Output the [X, Y] coordinate of the center of the cell containing the given text.  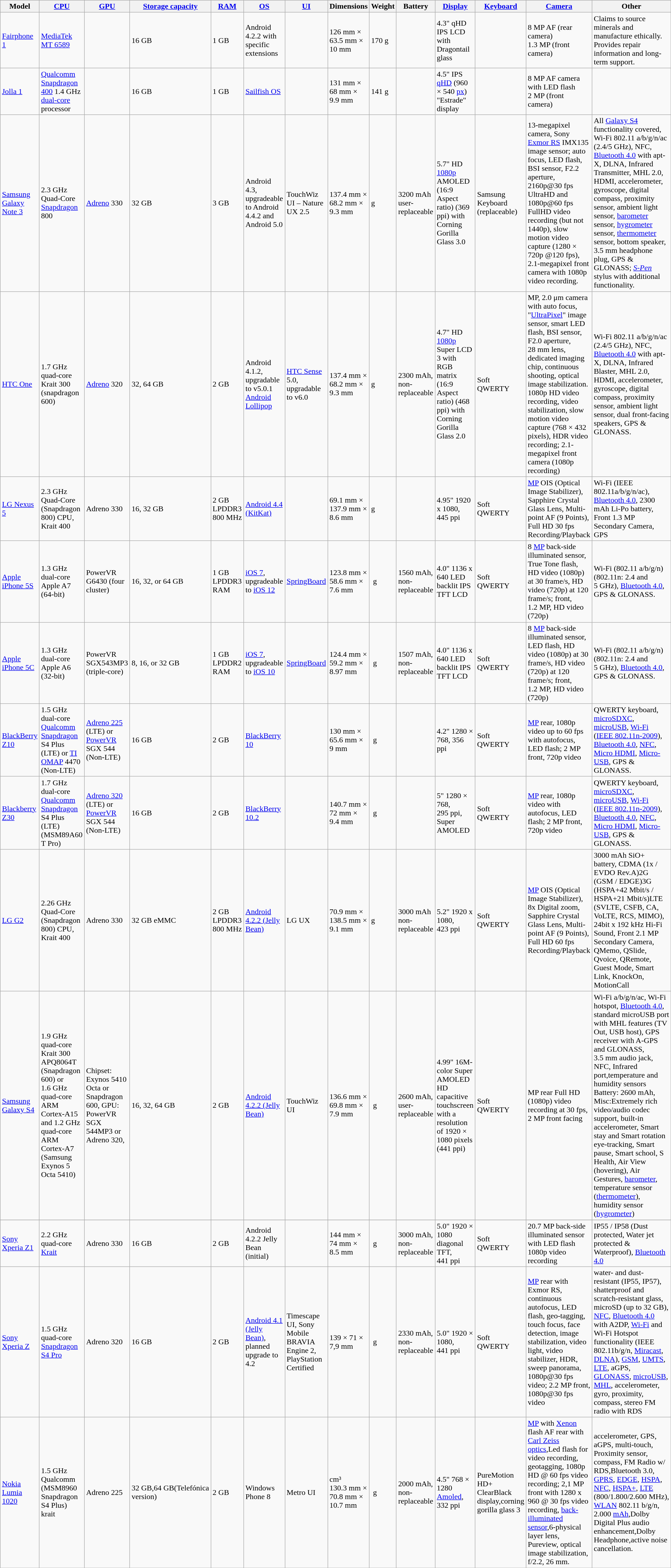
Camera [559, 6]
1.5 GHz Qualcomm (MSM8960 Snapdragon S4 Plus) krait [62, 1493]
3000 mAh, non-replaceable [416, 1243]
4.7" HD 1080p Super LCD 3 with RGB matrix (16:9 Aspect ratio) (468 ppi) with Corning Gorilla Glass 2.0 [455, 384]
Storage capacity [171, 6]
8 MP AF camera with LED flash2 MP (front camera) [559, 91]
20.7 MP back-side illuminated sensor with LED flash 1080p video recording [559, 1243]
BlackBerry Z10 [20, 740]
Samsung Galaxy Note 3 [20, 203]
1560 mAh, non-replaceable [416, 581]
BlackBerry 10.2 [264, 813]
MediaTek MT 6589 [62, 40]
8 MP AF (rear camera)1.3 MP (front camera) [559, 40]
Apple iPhone 5S [20, 581]
Timescape UI, Sony Mobile BRAVIA Engine 2, PlayStation Certified [306, 1342]
5.2" 1920 x 1080, 423 ppi [455, 920]
Apple iPhone 5C [20, 663]
Android 4.4 (KitKat) [264, 509]
2.3 GHz Quad-Core Snapdragon 800 [62, 203]
IP55 / IP58 (Dust protected, Water jet protected & Waterproof), Bluetooth 4.0 [632, 1243]
Jolla 1 [20, 91]
140.7 mm × 72 mm × 9.4 mm [349, 813]
5" 1280 × 768, 295 ppi, Super AMOLED [455, 813]
Weight [383, 6]
Claims to source minerals and manufacture ethically. Provides repair information and long-term support. [632, 40]
2.2 GHz quad-core Krait [62, 1243]
1.7 GHz quad-core Krait 300 (snapdragon 600) [62, 384]
LG G2 [20, 920]
CPU [62, 6]
Android 4.2.2 with specific extensions [264, 40]
1.7 GHz dual-core Qualcomm Snapdragon S4 Plus (LTE) (MSM89A60 T Pro) [62, 813]
MP OIS (Optical Image Stabilizer), 8x Digital zoom, Sapphire Crystal Glass Lens, Multi-point AF (9 Points), Full HD 60 fps Recording/Playback [559, 920]
170 g [383, 40]
PowerVR G6430 (four cluster) [107, 581]
Windows Phone 8 [264, 1493]
32 GB eMMC [171, 920]
PureMotion HD+ ClearBlack display,corning gorilla glass 3 [501, 1493]
MP rear, 1080p video up to 60 fps with autofocus, LED flash; 2 MP front, 720p video [559, 740]
126 mm × 63.5 mm × 10 mm [349, 40]
Dimensions [349, 6]
GPU [107, 6]
4.99" 16M-color Super AMOLED HD capacitive touchscreen with a resolution of 1920 × 1080 pixels (441 ppi) [455, 1105]
2600 mAh, user-replaceable [416, 1105]
3000 mAh non-replaceable [416, 920]
4.3" qHD IPS LCD with Dragontail glass [455, 40]
4.5" IPS qHD (960 × 540 px) "Estrade" display [455, 91]
Android 4.3, upgradeable to Android 4.4.2 and Android 5.0 [264, 203]
1.3 GHz dual-core Apple A7 (64-bit) [62, 581]
32, 64 GB [171, 384]
MP OIS (Optical Image Stabilizer), Sapphire Crystal Glass Lens, Multi-point AF (9 Points), Full HD 30 fps Recording/Playback [559, 509]
139 × 71 × 7,9 mm [349, 1342]
Qualcomm Snapdragon 400 1.4 GHz dual-core processor [62, 91]
141 g [383, 91]
Display [455, 6]
16, 32, or 64 GB [171, 581]
Adreno 225 (LTE) or PowerVR SGX 544 (Non-LTE) [107, 740]
123.8 mm × 58.6 mm × 7.6 mm [349, 581]
5.0" 1920 × 1080, 441 ppi [455, 1342]
Sony Xperia Z [20, 1342]
1 GB LPDDR3 RAM [227, 581]
OS [264, 6]
Android 4.1.2, upgradable to v5.0.1 Android Lollipop [264, 384]
69.1 mm × 137.9 mm × 8.6 mm [349, 509]
Nokia Lumia 1020 [20, 1493]
8, 16, or 32 GB [171, 663]
RAM [227, 6]
144 mm × 74 mm × 8.5 mm [349, 1243]
3200 mAh user-replaceable [416, 203]
Android 4.2.2 Jelly Bean (initial) [264, 1243]
PowerVR SGX543MP3 (triple-core) [107, 663]
8 MP back-side illuminated sensor, True Tone flash, HD video (1080p) at 30 frame/s, HD video (720p) at 120 frame/s; front, 1.2 MP, HD video (720p) [559, 581]
HTC Sense 5.0, upgradable to v6.0 [306, 384]
4.2" 1280 × 768, 356 ppi [455, 740]
UI [306, 6]
Samsung Keyboard (replaceable) [501, 203]
32 GB,64 GB(Telefónica version) [171, 1493]
2000 mAh, non-replaceable [416, 1493]
iOS 7, upgradeable to iOS 10 [264, 663]
5.7" HD 1080p AMOLED (16:9 Aspect ratio) (369 ppi) with Corning Gorilla Glass 3.0 [455, 203]
Android 4.1 (Jelly Bean), planned upgrade to 4.2 [264, 1342]
MP rear Full HD (1080p) video recording at 30 fps, 2 MP front facing [559, 1105]
3 GB [227, 203]
BlackBerry 10 [264, 740]
5.0" 1920 × 1080 diagonal TFT, 441 ppi [455, 1243]
Battery [416, 6]
Blackberry Z30 [20, 813]
Wi-Fi (IEEE 802.11a/b/g/n/ac), Bluetooth 4.0, 2300 mAh Li-Po battery, Front 1.3 MP Secondary Camera, GPS [632, 509]
2330 mAh, non-replaceable [416, 1342]
2.26 GHz Quad-Core (Snapdragon 800) CPU, Krait 400 [62, 920]
1.3 GHz dual-core Apple A6 (32-bit) [62, 663]
Sony Xperia Z1 [20, 1243]
1.5 GHz dual-core Qualcomm Snapdragon S4 Plus (LTE) or TI OMAP 4470 (Non-LTE) [62, 740]
Adreno 225 [107, 1493]
4.5" 768 × 1280 Amoled, 332 ppi [455, 1493]
Metro UI [306, 1493]
iOS 7, upgradeable to iOS 12 [264, 581]
124.4 mm × 59.2 mm × 8.97 mm [349, 663]
70.9 mm × 138.5 mm × 9.1 mm [349, 920]
LG UX [306, 920]
TouchWiz UI – Nature UX 2.5 [306, 203]
136.6 mm × 69.8 mm × 7.9 mm [349, 1105]
Other [632, 6]
LG Nexus 5 [20, 509]
16, 32, 64 GB [171, 1105]
4.95" 1920 x 1080, 445 ppi [455, 509]
cm³ 130.3 mm × 70.8 mm × 10.7 mm [349, 1493]
130 mm × 65.6 mm × 9 mm [349, 740]
MP rear, 1080p video with autofocus, LED flash; 2 MP front, 720p video [559, 813]
Samsung Galaxy S4 [20, 1105]
Chipset: Exynos 5410 Octa or Snapdragon 600, GPU: PowerVR SGX 544MP3 or Adreno 320, [107, 1105]
1507 mAh, non-replaceable [416, 663]
HTC One [20, 384]
Sailfish OS [264, 91]
1 GB LPDDR2 RAM [227, 663]
131 mm × 68 mm × 9.9 mm [349, 91]
2.3 GHz Quad-Core (Snapdragon 800) CPU, Krait 400 [62, 509]
2300 mAh, non-replaceable [416, 384]
TouchWiz UI [306, 1105]
Adreno 320 (LTE) or PowerVR SGX 544 (Non-LTE) [107, 813]
8 MP back-side illuminated sensor, LED flash, HD video (1080p) at 30 frame/s, HD video (720p) at 120 frame/s; front, 1.2 MP, HD video (720p) [559, 663]
Model [20, 6]
Keyboard [501, 6]
32 GB [171, 203]
16, 32 GB [171, 509]
1.5 GHz quad-core Snapdragon S4 Pro [62, 1342]
Fairphone 1 [20, 40]
